Provide the [x, y] coordinate of the cell's center where the given text is located.  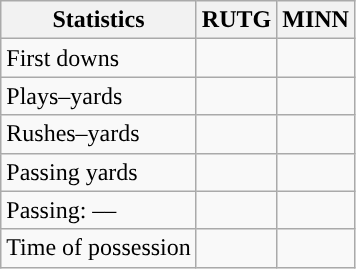
Passing yards [99, 172]
Plays–yards [99, 96]
Rushes–yards [99, 134]
MINN [316, 20]
Time of possession [99, 248]
First downs [99, 58]
Passing: –– [99, 210]
RUTG [236, 20]
Statistics [99, 20]
